Pinpoint the cell where the given text exists, returning its (X, Y) midpoint coordinate. 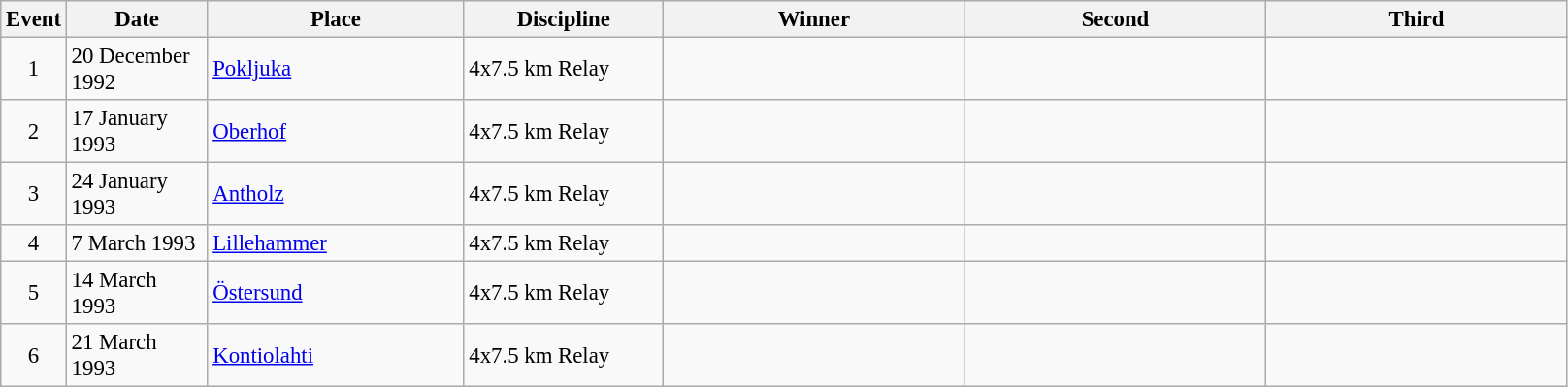
17 January 1993 (137, 132)
24 January 1993 (137, 194)
Second (1116, 19)
Kontiolahti (336, 355)
Third (1417, 19)
5 (34, 293)
2 (34, 132)
Oberhof (336, 132)
1 (34, 70)
21 March 1993 (137, 355)
14 March 1993 (137, 293)
Event (34, 19)
4 (34, 243)
20 December 1992 (137, 70)
Date (137, 19)
Winner (815, 19)
Pokljuka (336, 70)
Antholz (336, 194)
Lillehammer (336, 243)
Discipline (564, 19)
3 (34, 194)
Place (336, 19)
7 March 1993 (137, 243)
Östersund (336, 293)
6 (34, 355)
